From the cell containing the given text, extract its center point as [x, y] coordinate. 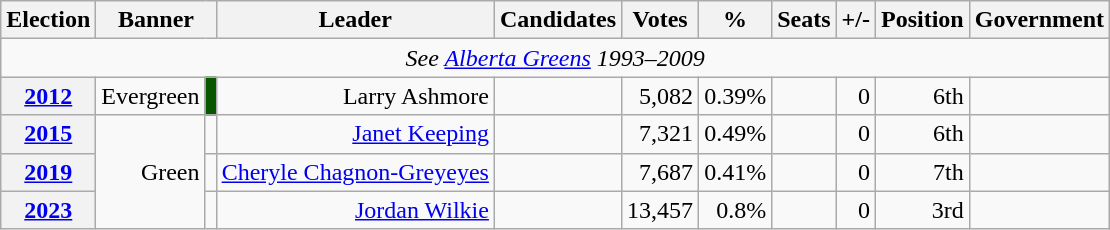
7th [922, 172]
7,687 [660, 172]
0.8% [736, 210]
Position [922, 20]
2012 [48, 96]
13,457 [660, 210]
% [736, 20]
Green [150, 172]
Larry Ashmore [355, 96]
Leader [355, 20]
2019 [48, 172]
Candidates [558, 20]
See Alberta Greens 1993–2009 [556, 58]
Cheryle Chagnon-Greyeyes [355, 172]
Evergreen [150, 96]
2015 [48, 134]
0.41% [736, 172]
7,321 [660, 134]
5,082 [660, 96]
Banner [156, 20]
Government [1039, 20]
Votes [660, 20]
Election [48, 20]
0.49% [736, 134]
Jordan Wilkie [355, 210]
Janet Keeping [355, 134]
2023 [48, 210]
+/- [856, 20]
3rd [922, 210]
Seats [804, 20]
0.39% [736, 96]
